Find where the given text appears and provide that cell's center as [X, Y] coordinate. 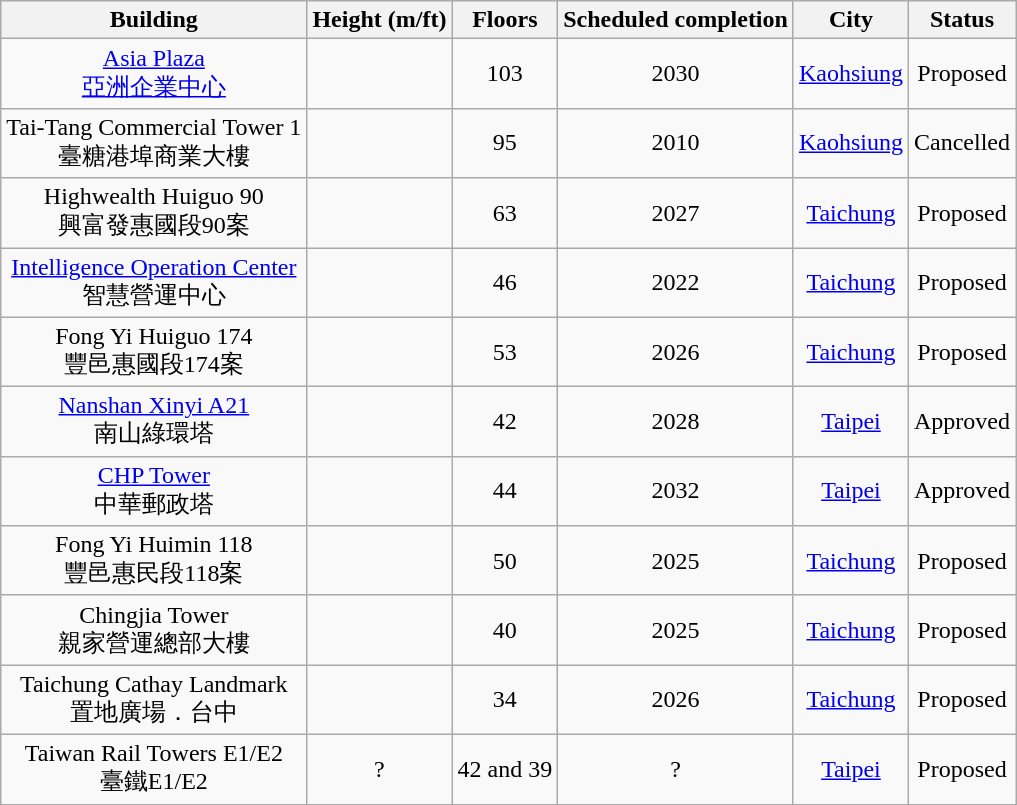
40 [505, 630]
42 [505, 422]
Highwealth Huiguo 90興富發惠國段90案 [154, 213]
2022 [676, 283]
34 [505, 700]
Scheduled completion [676, 20]
Fong Yi Huiguo 174 豐邑惠國段174案 [154, 352]
2027 [676, 213]
2010 [676, 143]
Status [962, 20]
Floors [505, 20]
46 [505, 283]
Taiwan Rail Towers E1/E2 臺鐵E1/E2 [154, 769]
Intelligence Operation Center 智慧營運中心 [154, 283]
Fong Yi Huimin 118 豐邑惠民段118案 [154, 561]
Cancelled [962, 143]
Building [154, 20]
Asia Plaza亞洲企業中心 [154, 74]
103 [505, 74]
63 [505, 213]
44 [505, 491]
City [850, 20]
Taichung Cathay Landmark 置地廣場．台中 [154, 700]
53 [505, 352]
42 and 39 [505, 769]
50 [505, 561]
Chingjia Tower 親家營運總部大樓 [154, 630]
2030 [676, 74]
95 [505, 143]
Tai-Tang Commercial Tower 1臺糖港埠商業大樓 [154, 143]
Nanshan Xinyi A21南山綠環塔 [154, 422]
2028 [676, 422]
CHP Tower 中華郵政塔 [154, 491]
Height (m/ft) [380, 20]
2032 [676, 491]
